Find where the given text appears and provide that cell's center as (X, Y) coordinate. 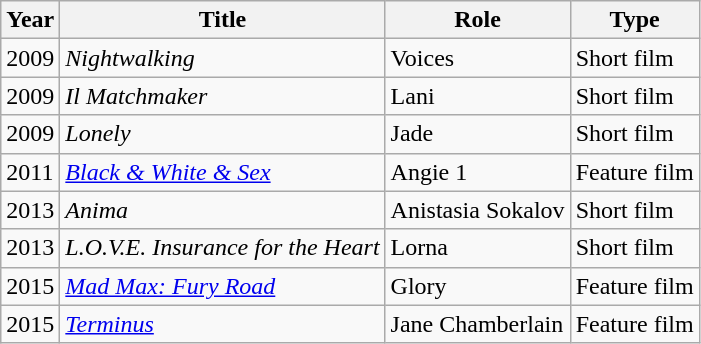
Il Matchmaker (222, 96)
2011 (30, 172)
Role (478, 20)
Lonely (222, 134)
Nightwalking (222, 58)
Jade (478, 134)
L.O.V.E. Insurance for the Heart (222, 248)
Voices (478, 58)
Type (634, 20)
Title (222, 20)
Lani (478, 96)
Angie 1 (478, 172)
Glory (478, 286)
Anima (222, 210)
Lorna (478, 248)
Terminus (222, 324)
Year (30, 20)
Mad Max: Fury Road (222, 286)
Jane Chamberlain (478, 324)
Black & White & Sex (222, 172)
Anistasia Sokalov (478, 210)
